Search for the cell housing the specified text and yield its [X, Y] center coordinate. 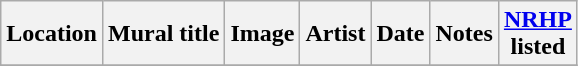
Notes [464, 34]
Location [52, 34]
Image [262, 34]
NRHPlisted [538, 34]
Date [400, 34]
Artist [336, 34]
Mural title [163, 34]
